Provide the [X, Y] coordinate of the cell's center where the given text is located.  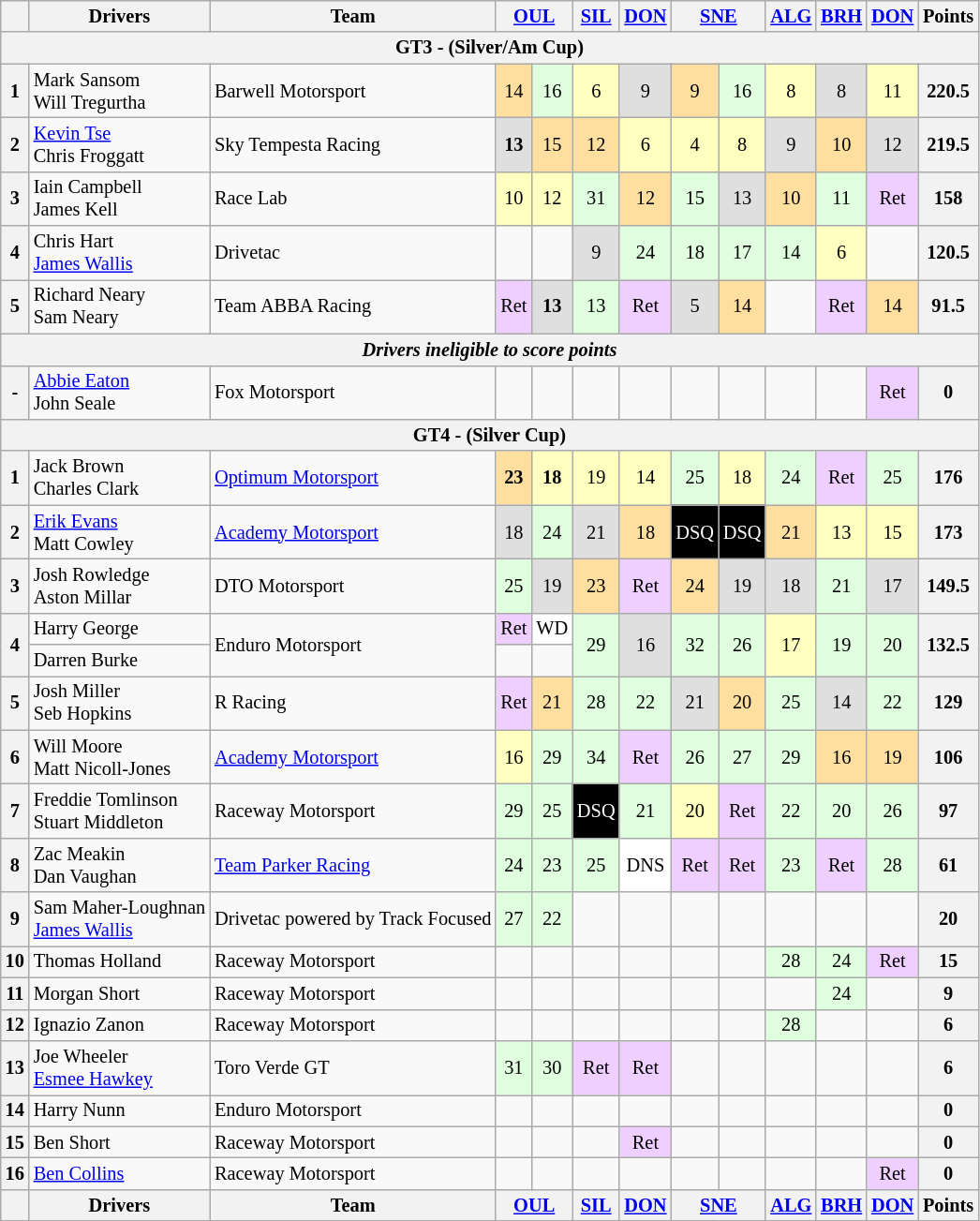
Drivetac [352, 253]
106 [948, 757]
Drivers ineligible to score points [489, 350]
DNS [645, 865]
Josh Rowledge Aston Millar [120, 586]
220.5 [948, 91]
Erik Evans Matt Cowley [120, 532]
Mark Sansom Will Tregurtha [120, 91]
Abbie Eaton John Seale [120, 393]
Harry George [120, 629]
R Racing [352, 703]
219.5 [948, 144]
Team Parker Racing [352, 865]
Toro Verde GT [352, 1067]
Sky Tempesta Racing [352, 144]
GT4 - (Silver Cup) [489, 435]
Kevin Tse Chris Froggatt [120, 144]
Jack Brown Charles Clark [120, 478]
Drivetac powered by Track Focused [352, 919]
132.5 [948, 645]
Thomas Holland [120, 961]
Chris Hart James Wallis [120, 253]
129 [948, 703]
7 [15, 811]
Ben Short [120, 1142]
Joe Wheeler Esmee Hawkey [120, 1067]
34 [596, 757]
Iain Campbell James Kell [120, 199]
Fox Motorsport [352, 393]
Ignazio Zanon [120, 1025]
Sam Maher-Loughnan James Wallis [120, 919]
Team ABBA Racing [352, 306]
Josh Miller Seb Hopkins [120, 703]
120.5 [948, 253]
GT3 - (Silver/Am Cup) [489, 48]
DTO Motorsport [352, 586]
Morgan Short [120, 993]
Freddie Tomlinson Stuart Middleton [120, 811]
Harry Nunn [120, 1110]
91.5 [948, 306]
Optimum Motorsport [352, 478]
61 [948, 865]
- [15, 393]
97 [948, 811]
Zac Meakin Dan Vaughan [120, 865]
Race Lab [352, 199]
173 [948, 532]
149.5 [948, 586]
WD [552, 629]
Ben Collins [120, 1173]
Will Moore Matt Nicoll-Jones [120, 757]
30 [552, 1067]
32 [694, 645]
Richard Neary Sam Neary [120, 306]
176 [948, 478]
158 [948, 199]
Barwell Motorsport [352, 91]
Darren Burke [120, 661]
